For the text-containing cell, return its midpoint in (X, Y) coordinate format. 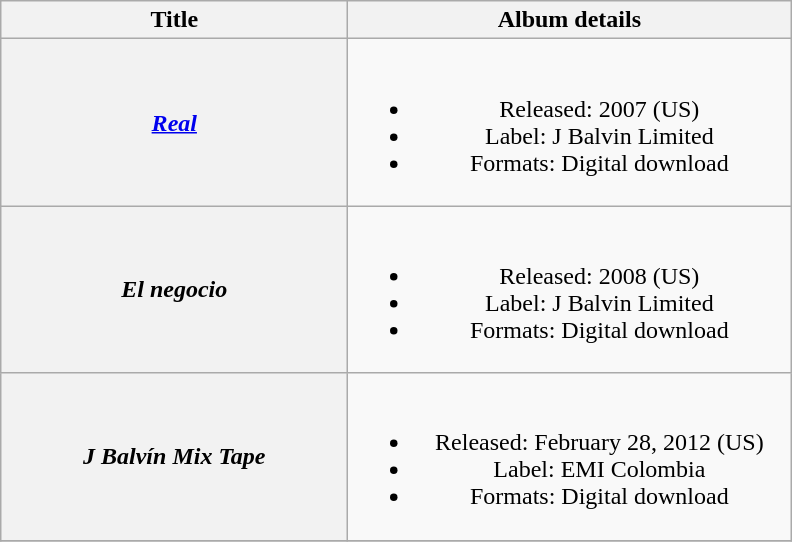
El negocio (174, 290)
Released: 2008 (US)Label: J Balvin LimitedFormats: Digital download (570, 290)
Released: February 28, 2012 (US)Label: EMI ColombiaFormats: Digital download (570, 456)
Real (174, 122)
Album details (570, 20)
Title (174, 20)
J Balvín Mix Tape (174, 456)
Released: 2007 (US)Label: J Balvin LimitedFormats: Digital download (570, 122)
